Identify which cell holds the provided text, then report its [X, Y] central coordinate. 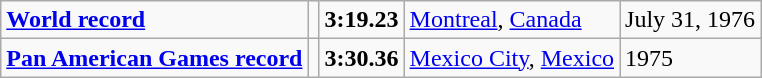
Pan American Games record [154, 58]
Mexico City, Mexico [512, 58]
3:19.23 [362, 20]
July 31, 1976 [690, 20]
Montreal, Canada [512, 20]
1975 [690, 58]
World record [154, 20]
3:30.36 [362, 58]
